Provide the [X, Y] coordinate of the cell's center where the given text is located.  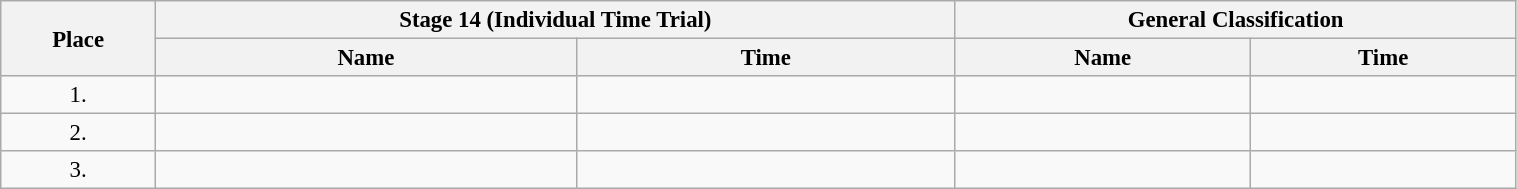
2. [78, 133]
Stage 14 (Individual Time Trial) [555, 20]
3. [78, 170]
1. [78, 95]
Place [78, 38]
General Classification [1236, 20]
